Search for the cell housing the specified text and yield its (x, y) center coordinate. 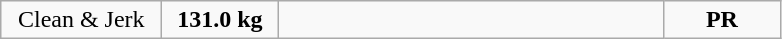
Clean & Jerk (82, 20)
131.0 kg (220, 20)
PR (722, 20)
